For the text-containing cell, return its midpoint in [X, Y] coordinate format. 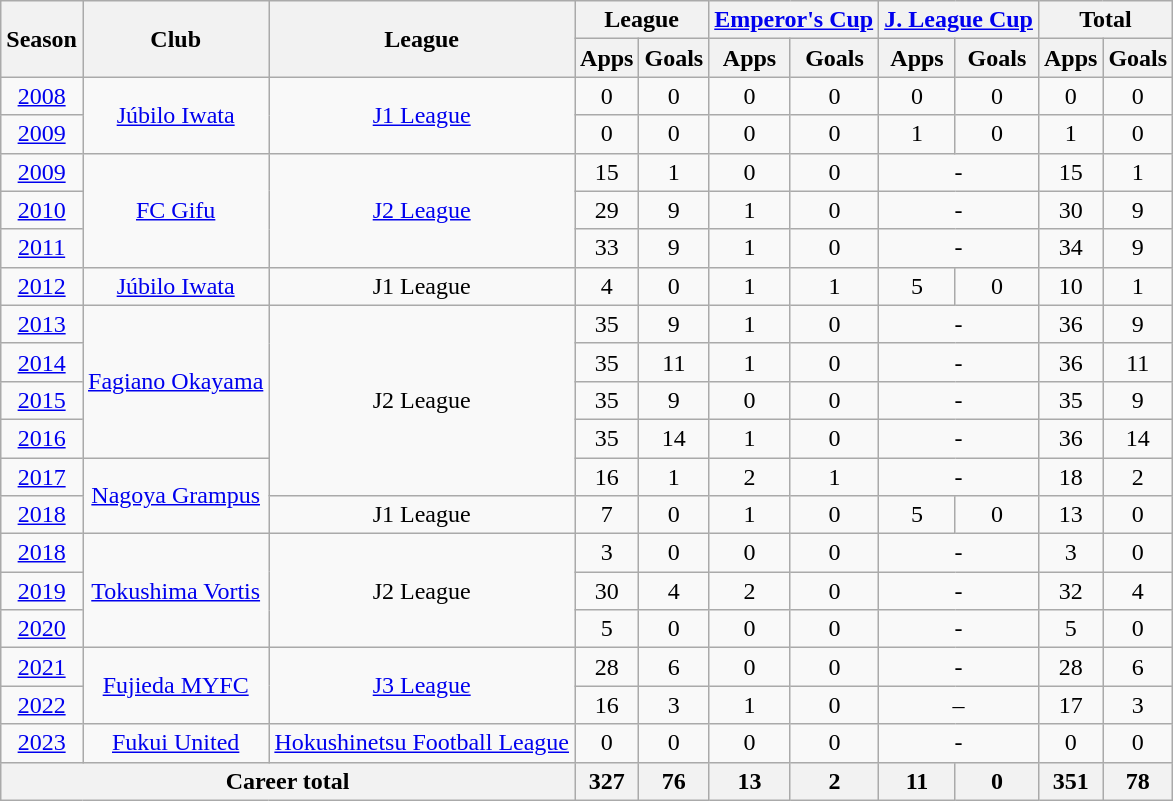
327 [607, 781]
Career total [288, 781]
2014 [42, 362]
FC Gifu [175, 210]
2010 [42, 210]
29 [607, 210]
76 [674, 781]
2017 [42, 477]
18 [1070, 477]
J3 League [422, 686]
2016 [42, 438]
2022 [42, 705]
Fujieda MYFC [175, 686]
2012 [42, 286]
33 [607, 248]
Total [1105, 20]
2021 [42, 667]
Fukui United [175, 743]
Tokushima Vortis [175, 591]
Nagoya Grampus [175, 496]
Emperor's Cup [794, 20]
7 [607, 515]
Season [42, 39]
2015 [42, 400]
2020 [42, 629]
Club [175, 39]
10 [1070, 286]
34 [1070, 248]
2019 [42, 591]
2011 [42, 248]
2013 [42, 324]
2008 [42, 96]
J. League Cup [959, 20]
2023 [42, 743]
351 [1070, 781]
32 [1070, 591]
17 [1070, 705]
Fagiano Okayama [175, 381]
Hokushinetsu Football League [422, 743]
– [959, 705]
78 [1138, 781]
